Return the [x, y] coordinate for the center point of the cell that contains the specified text.  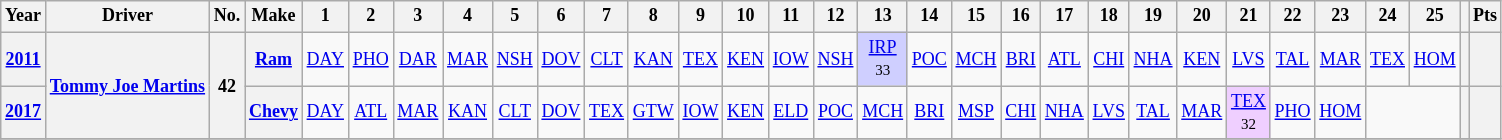
20 [1202, 16]
1 [325, 16]
ELD [790, 113]
MSP [976, 113]
25 [1434, 16]
Make [274, 16]
4 [468, 16]
2011 [24, 59]
6 [561, 16]
5 [514, 16]
23 [1340, 16]
42 [226, 86]
21 [1249, 16]
3 [418, 16]
18 [1108, 16]
2 [370, 16]
7 [607, 16]
14 [929, 16]
11 [790, 16]
Driver [127, 16]
19 [1153, 16]
No. [226, 16]
12 [836, 16]
Tommy Joe Martins [127, 86]
DAR [418, 59]
15 [976, 16]
Year [24, 16]
IRP33 [883, 59]
24 [1388, 16]
22 [1292, 16]
9 [700, 16]
Pts [1486, 16]
17 [1065, 16]
16 [1021, 16]
2017 [24, 113]
Chevy [274, 113]
8 [653, 16]
13 [883, 16]
TEX32 [1249, 113]
GTW [653, 113]
10 [746, 16]
Ram [274, 59]
